Search for the cell housing the specified text and yield its (X, Y) center coordinate. 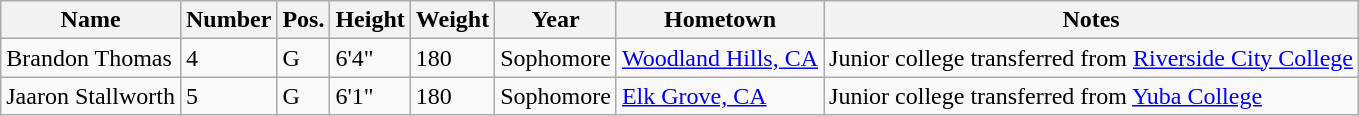
Hometown (720, 20)
Jaaron Stallworth (91, 96)
5 (228, 96)
6'1" (370, 96)
Junior college transferred from Yuba College (1092, 96)
Woodland Hills, CA (720, 58)
Brandon Thomas (91, 58)
Notes (1092, 20)
6'4" (370, 58)
Year (556, 20)
Elk Grove, CA (720, 96)
Height (370, 20)
4 (228, 58)
Number (228, 20)
Name (91, 20)
Junior college transferred from Riverside City College (1092, 58)
Weight (452, 20)
Pos. (304, 20)
